Locate the cell with the specified text and output its (X, Y) center coordinate. 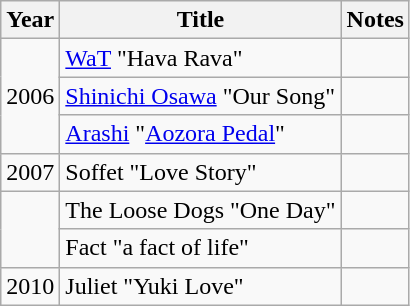
Fact "a fact of life" (200, 248)
Juliet "Yuki Love" (200, 286)
Arashi "Aozora Pedal" (200, 134)
2007 (30, 172)
2010 (30, 286)
Shinichi Osawa "Our Song" (200, 96)
Year (30, 20)
2006 (30, 96)
Title (200, 20)
Notes (375, 20)
WaT "Hava Rava" (200, 58)
The Loose Dogs "One Day" (200, 210)
Soffet "Love Story" (200, 172)
